For the text-containing cell, return its midpoint in [x, y] coordinate format. 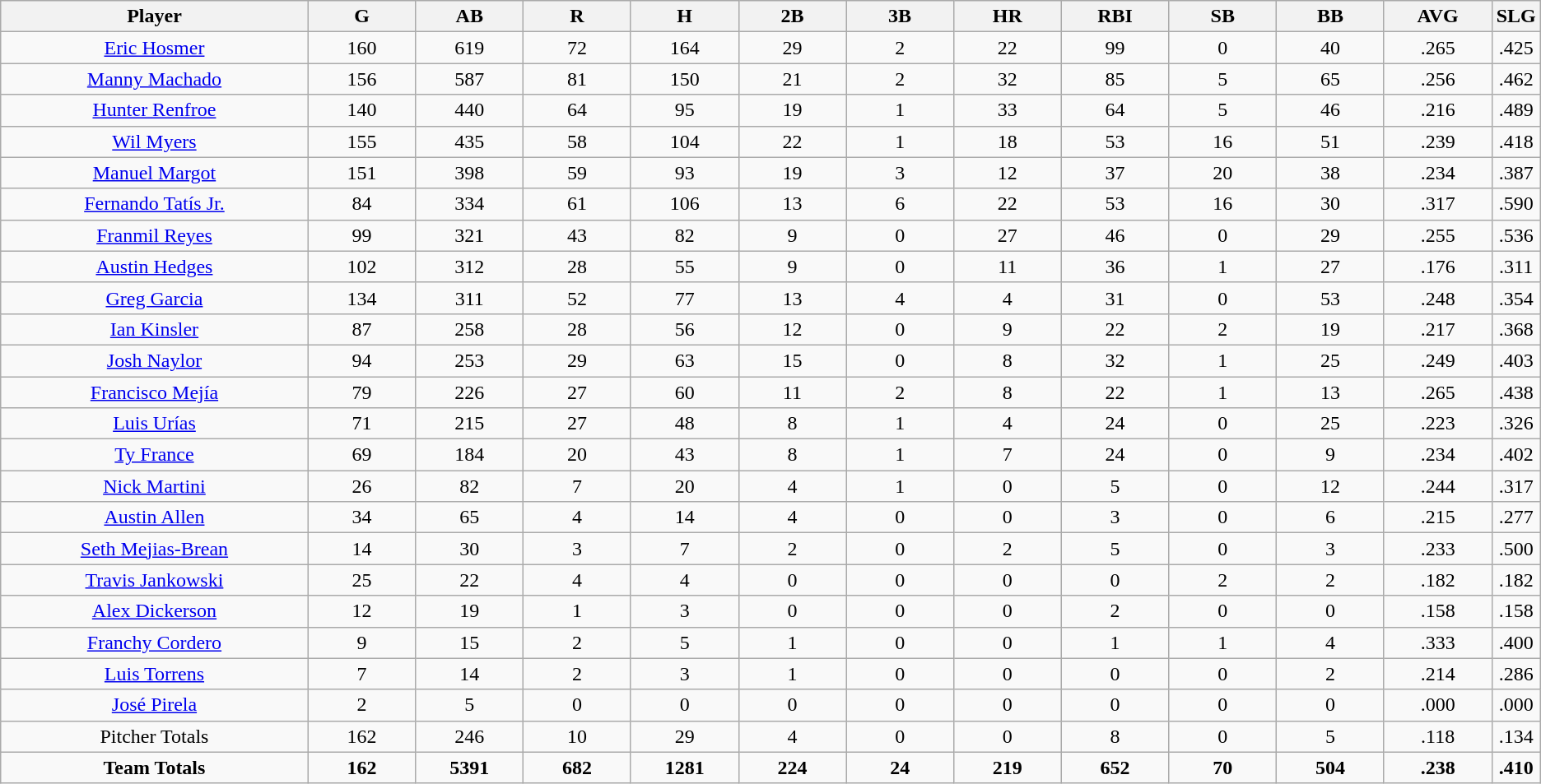
H [685, 16]
Seth Mejias-Brean [155, 549]
.239 [1437, 141]
31 [1115, 298]
77 [685, 298]
38 [1330, 173]
52 [578, 298]
33 [1008, 110]
134 [362, 298]
.248 [1437, 298]
.387 [1516, 173]
61 [578, 204]
215 [469, 424]
.215 [1437, 517]
37 [1115, 173]
.277 [1516, 517]
.255 [1437, 235]
.402 [1516, 455]
63 [685, 360]
102 [362, 267]
.216 [1437, 110]
587 [469, 79]
HR [1008, 16]
Travis Jankowski [155, 580]
226 [469, 392]
219 [1008, 768]
70 [1223, 768]
312 [469, 267]
59 [578, 173]
Player [155, 16]
Ty France [155, 455]
Manuel Margot [155, 173]
.238 [1437, 768]
3B [901, 16]
SB [1223, 16]
140 [362, 110]
682 [578, 768]
Hunter Renfroe [155, 110]
79 [362, 392]
Luis Urías [155, 424]
.536 [1516, 235]
Fernando Tatís Jr. [155, 204]
184 [469, 455]
.134 [1516, 736]
.311 [1516, 267]
G [362, 16]
440 [469, 110]
160 [362, 48]
2B [792, 16]
.590 [1516, 204]
.400 [1516, 643]
.214 [1437, 674]
321 [469, 235]
.326 [1516, 424]
48 [685, 424]
Nick Martini [155, 486]
81 [578, 79]
164 [685, 48]
Alex Dickerson [155, 611]
311 [469, 298]
246 [469, 736]
18 [1008, 141]
84 [362, 204]
.425 [1516, 48]
334 [469, 204]
69 [362, 455]
Franchy Cordero [155, 643]
José Pirela [155, 705]
.418 [1516, 141]
151 [362, 173]
BB [1330, 16]
Team Totals [155, 768]
71 [362, 424]
.223 [1437, 424]
RBI [1115, 16]
.462 [1516, 79]
93 [685, 173]
Austin Allen [155, 517]
21 [792, 79]
40 [1330, 48]
Ian Kinsler [155, 329]
5391 [469, 768]
72 [578, 48]
.354 [1516, 298]
Pitcher Totals [155, 736]
106 [685, 204]
.410 [1516, 768]
435 [469, 141]
.438 [1516, 392]
Austin Hedges [155, 267]
Wil Myers [155, 141]
504 [1330, 768]
.500 [1516, 549]
R [578, 16]
Josh Naylor [155, 360]
253 [469, 360]
.249 [1437, 360]
.217 [1437, 329]
Eric Hosmer [155, 48]
652 [1115, 768]
60 [685, 392]
.333 [1437, 643]
156 [362, 79]
10 [578, 736]
Manny Machado [155, 79]
398 [469, 173]
95 [685, 110]
Francisco Mejía [155, 392]
.368 [1516, 329]
104 [685, 141]
55 [685, 267]
.118 [1437, 736]
155 [362, 141]
150 [685, 79]
.233 [1437, 549]
258 [469, 329]
85 [1115, 79]
1281 [685, 768]
Greg Garcia [155, 298]
224 [792, 768]
36 [1115, 267]
.403 [1516, 360]
94 [362, 360]
34 [362, 517]
58 [578, 141]
26 [362, 486]
AB [469, 16]
.286 [1516, 674]
.256 [1437, 79]
.489 [1516, 110]
SLG [1516, 16]
56 [685, 329]
AVG [1437, 16]
51 [1330, 141]
.176 [1437, 267]
Franmil Reyes [155, 235]
Luis Torrens [155, 674]
.244 [1437, 486]
619 [469, 48]
87 [362, 329]
